From the cell containing the given text, extract its center point as [x, y] coordinate. 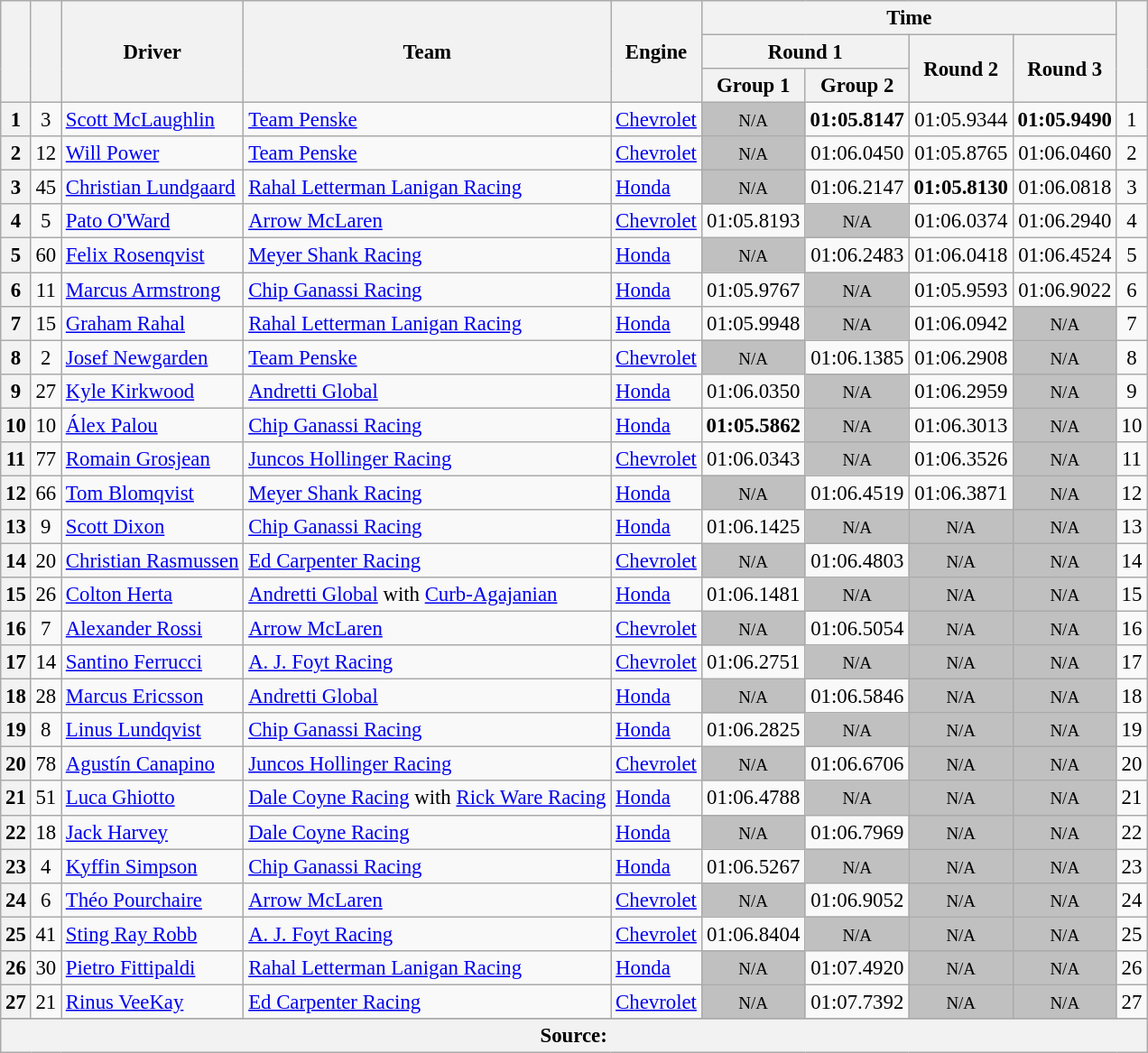
Luca Ghiotto [153, 799]
Engine [656, 52]
Group 2 [857, 86]
30 [45, 968]
Team [428, 52]
01:06.2959 [960, 391]
Will Power [153, 153]
Andretti Global with Curb-Agajanian [428, 595]
51 [45, 799]
01:06.3871 [960, 493]
Dale Coyne Racing with Rick Ware Racing [428, 799]
Romain Grosjean [153, 459]
Group 1 [753, 86]
60 [45, 255]
01:05.8193 [753, 221]
01:06.9022 [1065, 290]
01:06.0343 [753, 459]
Round 3 [1065, 69]
01:05.8765 [960, 153]
Josef Newgarden [153, 357]
Théo Pourchaire [153, 900]
01:06.6706 [857, 764]
Pato O'Ward [153, 221]
01:05.9767 [753, 290]
45 [45, 188]
77 [45, 459]
01:06.0942 [960, 323]
Santino Ferrucci [153, 662]
01:06.2940 [1065, 221]
Marcus Armstrong [153, 290]
01:07.4920 [857, 968]
41 [45, 934]
Scott Dixon [153, 527]
01:06.0450 [857, 153]
Felix Rosenqvist [153, 255]
Rinus VeeKay [153, 1002]
Jack Harvey [153, 832]
Time [909, 18]
28 [45, 697]
01:06.4519 [857, 493]
Sting Ray Robb [153, 934]
01:05.8147 [857, 120]
01:06.2908 [960, 357]
01:06.0350 [753, 391]
Kyle Kirkwood [153, 391]
01:05.9344 [960, 120]
Round 2 [960, 69]
01:06.5267 [753, 866]
01:06.1425 [753, 527]
Álex Palou [153, 425]
Scott McLaughlin [153, 120]
01:06.2751 [753, 662]
Round 1 [805, 52]
01:06.0460 [1065, 153]
01:06.4788 [753, 799]
01:06.3013 [960, 425]
01:06.5054 [857, 629]
Source: [574, 1036]
Pietro Fittipaldi [153, 968]
Tom Blomqvist [153, 493]
01:06.0418 [960, 255]
01:06.8404 [753, 934]
Agustín Canapino [153, 764]
01:05.9490 [1065, 120]
01:06.2147 [857, 188]
01:05.9948 [753, 323]
01:05.8130 [960, 188]
Marcus Ericsson [153, 697]
01:06.2483 [857, 255]
01:05.9593 [960, 290]
01:07.7392 [857, 1002]
01:06.1385 [857, 357]
78 [45, 764]
01:06.9052 [857, 900]
Dale Coyne Racing [428, 832]
Christian Rasmussen [153, 560]
Graham Rahal [153, 323]
01:06.5846 [857, 697]
Linus Lundqvist [153, 730]
01:06.0818 [1065, 188]
01:06.7969 [857, 832]
Alexander Rossi [153, 629]
01:06.0374 [960, 221]
01:06.4803 [857, 560]
01:05.5862 [753, 425]
Kyffin Simpson [153, 866]
66 [45, 493]
Colton Herta [153, 595]
01:06.3526 [960, 459]
01:06.2825 [753, 730]
01:06.1481 [753, 595]
Driver [153, 52]
Christian Lundgaard [153, 188]
01:06.4524 [1065, 255]
